Capture the cell that displays the provided text and extract its [x, y] central coordinate. 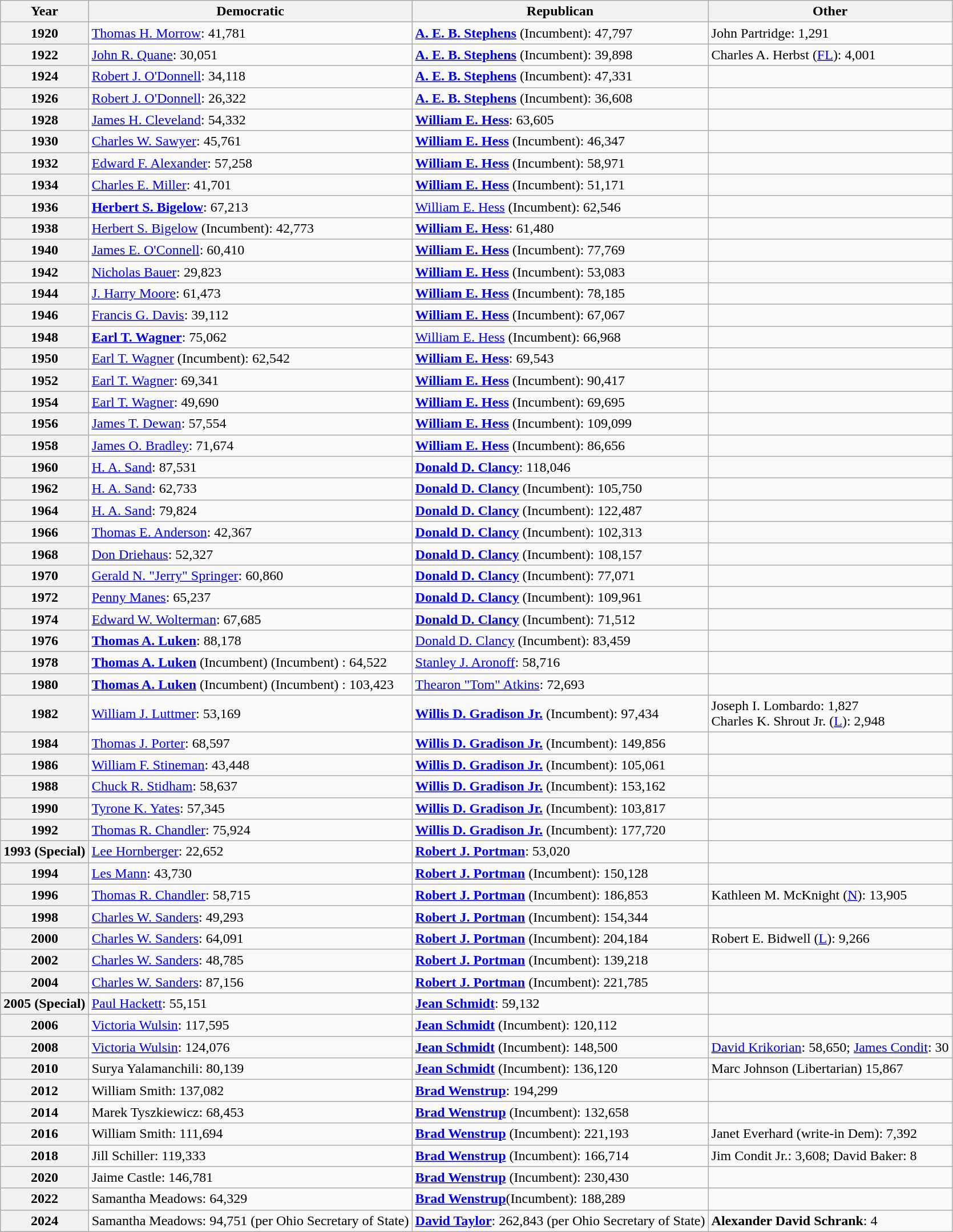
Charles A. Herbst (FL): 4,001 [830, 55]
Robert J. O'Donnell: 26,322 [250, 98]
H. A. Sand: 62,733 [250, 489]
Herbert S. Bigelow (Incumbent): 42,773 [250, 228]
A. E. B. Stephens (Incumbent): 47,797 [560, 33]
William E. Hess (Incumbent): 90,417 [560, 380]
Jean Schmidt (Incumbent): 148,500 [560, 1047]
Robert J. Portman: 53,020 [560, 852]
Thomas R. Chandler: 75,924 [250, 830]
1926 [45, 98]
1980 [45, 684]
Chuck R. Stidham: 58,637 [250, 787]
Marek Tyszkiewicz: 68,453 [250, 1112]
William E. Hess (Incumbent): 109,099 [560, 424]
1986 [45, 765]
1956 [45, 424]
Donald D. Clancy: 118,046 [560, 467]
Edward W. Wolterman: 67,685 [250, 619]
James O. Bradley: 71,674 [250, 445]
Donald D. Clancy (Incumbent): 102,313 [560, 532]
Tyrone K. Yates: 57,345 [250, 808]
J. Harry Moore: 61,473 [250, 294]
William E. Hess (Incumbent): 69,695 [560, 402]
Thomas A. Luken: 88,178 [250, 641]
Jean Schmidt (Incumbent): 136,120 [560, 1069]
Robert J. Portman (Incumbent): 139,218 [560, 960]
Robert J. Portman (Incumbent): 186,853 [560, 895]
William F. Stineman: 43,448 [250, 765]
William J. Luttmer: 53,169 [250, 714]
1964 [45, 510]
Gerald N. "Jerry" Springer: 60,860 [250, 576]
2016 [45, 1134]
Jean Schmidt (Incumbent): 120,112 [560, 1026]
Earl T. Wagner (Incumbent): 62,542 [250, 359]
2005 (Special) [45, 1004]
Republican [560, 11]
Victoria Wulsin: 117,595 [250, 1026]
Herbert S. Bigelow: 67,213 [250, 206]
2008 [45, 1047]
Edward F. Alexander: 57,258 [250, 163]
William E. Hess: 69,543 [560, 359]
Paul Hackett: 55,151 [250, 1004]
2020 [45, 1177]
1940 [45, 250]
Donald D. Clancy (Incumbent): 108,157 [560, 554]
William E. Hess (Incumbent): 78,185 [560, 294]
Willis D. Gradison Jr. (Incumbent): 149,856 [560, 743]
James H. Cleveland: 54,332 [250, 120]
A. E. B. Stephens (Incumbent): 36,608 [560, 98]
Brad Wenstrup(Incumbent): 188,289 [560, 1199]
William E. Hess (Incumbent): 62,546 [560, 206]
Donald D. Clancy (Incumbent): 71,512 [560, 619]
Stanley J. Aronoff: 58,716 [560, 663]
William Smith: 137,082 [250, 1091]
Charles E. Miller: 41,701 [250, 185]
James E. O'Connell: 60,410 [250, 250]
David Krikorian: 58,650; James Condit: 30 [830, 1047]
1922 [45, 55]
John R. Quane: 30,051 [250, 55]
1950 [45, 359]
1982 [45, 714]
A. E. B. Stephens (Incumbent): 39,898 [560, 55]
Donald D. Clancy (Incumbent): 122,487 [560, 510]
Samantha Meadows: 94,751 (per Ohio Secretary of State) [250, 1221]
1993 (Special) [45, 852]
Other [830, 11]
1962 [45, 489]
Thearon "Tom" Atkins: 72,693 [560, 684]
David Taylor: 262,843 (per Ohio Secretary of State) [560, 1221]
Jim Condit Jr.: 3,608; David Baker: 8 [830, 1156]
William E. Hess (Incumbent): 86,656 [560, 445]
2002 [45, 960]
1954 [45, 402]
Democratic [250, 11]
1934 [45, 185]
Willis D. Gradison Jr. (Incumbent): 105,061 [560, 765]
William E. Hess: 61,480 [560, 228]
William E. Hess (Incumbent): 67,067 [560, 315]
Surya Yalamanchili: 80,139 [250, 1069]
Lee Hornberger: 22,652 [250, 852]
Victoria Wulsin: 124,076 [250, 1047]
Willis D. Gradison Jr. (Incumbent): 103,817 [560, 808]
1946 [45, 315]
1998 [45, 917]
1972 [45, 597]
1992 [45, 830]
William E. Hess (Incumbent): 51,171 [560, 185]
2000 [45, 938]
Kathleen M. McKnight (N): 13,905 [830, 895]
Willis D. Gradison Jr. (Incumbent): 153,162 [560, 787]
H. A. Sand: 87,531 [250, 467]
Penny Manes: 65,237 [250, 597]
William E. Hess: 63,605 [560, 120]
Charles W. Sawyer: 45,761 [250, 141]
Donald D. Clancy (Incumbent): 83,459 [560, 641]
Thomas H. Morrow: 41,781 [250, 33]
Donald D. Clancy (Incumbent): 109,961 [560, 597]
1924 [45, 76]
Brad Wenstrup (Incumbent): 132,658 [560, 1112]
2024 [45, 1221]
William Smith: 111,694 [250, 1134]
Charles W. Sanders: 87,156 [250, 982]
Joseph I. Lombardo: 1,827Charles K. Shrout Jr. (L): 2,948 [830, 714]
1952 [45, 380]
William E. Hess (Incumbent): 58,971 [560, 163]
Robert J. Portman (Incumbent): 150,128 [560, 873]
Francis G. Davis: 39,112 [250, 315]
H. A. Sand: 79,824 [250, 510]
1990 [45, 808]
1958 [45, 445]
Robert J. O'Donnell: 34,118 [250, 76]
Willis D. Gradison Jr. (Incumbent): 177,720 [560, 830]
1942 [45, 272]
William E. Hess (Incumbent): 77,769 [560, 250]
Marc Johnson (Libertarian) 15,867 [830, 1069]
John Partridge: 1,291 [830, 33]
Earl T. Wagner: 75,062 [250, 337]
Thomas A. Luken (Incumbent) (Incumbent) : 103,423 [250, 684]
1928 [45, 120]
Earl T. Wagner: 69,341 [250, 380]
A. E. B. Stephens (Incumbent): 47,331 [560, 76]
William E. Hess (Incumbent): 53,083 [560, 272]
2018 [45, 1156]
Thomas R. Chandler: 58,715 [250, 895]
1920 [45, 33]
Les Mann: 43,730 [250, 873]
1960 [45, 467]
1930 [45, 141]
Jean Schmidt: 59,132 [560, 1004]
1936 [45, 206]
1948 [45, 337]
Robert E. Bidwell (L): 9,266 [830, 938]
Nicholas Bauer: 29,823 [250, 272]
Thomas J. Porter: 68,597 [250, 743]
1944 [45, 294]
Robert J. Portman (Incumbent): 221,785 [560, 982]
Thomas A. Luken (Incumbent) (Incumbent) : 64,522 [250, 663]
William E. Hess (Incumbent): 66,968 [560, 337]
James T. Dewan: 57,554 [250, 424]
Jill Schiller: 119,333 [250, 1156]
Robert J. Portman (Incumbent): 204,184 [560, 938]
1988 [45, 787]
Donald D. Clancy (Incumbent): 77,071 [560, 576]
1976 [45, 641]
Willis D. Gradison Jr. (Incumbent): 97,434 [560, 714]
1994 [45, 873]
Charles W. Sanders: 48,785 [250, 960]
Jaime Castle: 146,781 [250, 1177]
Don Driehaus: 52,327 [250, 554]
Samantha Meadows: 64,329 [250, 1199]
Brad Wenstrup (Incumbent): 166,714 [560, 1156]
Donald D. Clancy (Incumbent): 105,750 [560, 489]
Janet Everhard (write-in Dem): 7,392 [830, 1134]
1938 [45, 228]
1974 [45, 619]
Thomas E. Anderson: 42,367 [250, 532]
Earl T. Wagner: 49,690 [250, 402]
Charles W. Sanders: 49,293 [250, 917]
1966 [45, 532]
2006 [45, 1026]
2022 [45, 1199]
Brad Wenstrup (Incumbent): 221,193 [560, 1134]
William E. Hess (Incumbent): 46,347 [560, 141]
1970 [45, 576]
1996 [45, 895]
1984 [45, 743]
1968 [45, 554]
1978 [45, 663]
2012 [45, 1091]
Brad Wenstrup: 194,299 [560, 1091]
Alexander David Schrank: 4 [830, 1221]
2014 [45, 1112]
Charles W. Sanders: 64,091 [250, 938]
2010 [45, 1069]
Robert J. Portman (Incumbent): 154,344 [560, 917]
Brad Wenstrup (Incumbent): 230,430 [560, 1177]
2004 [45, 982]
1932 [45, 163]
Year [45, 11]
